Locate the cell with the specified text and output its [X, Y] center coordinate. 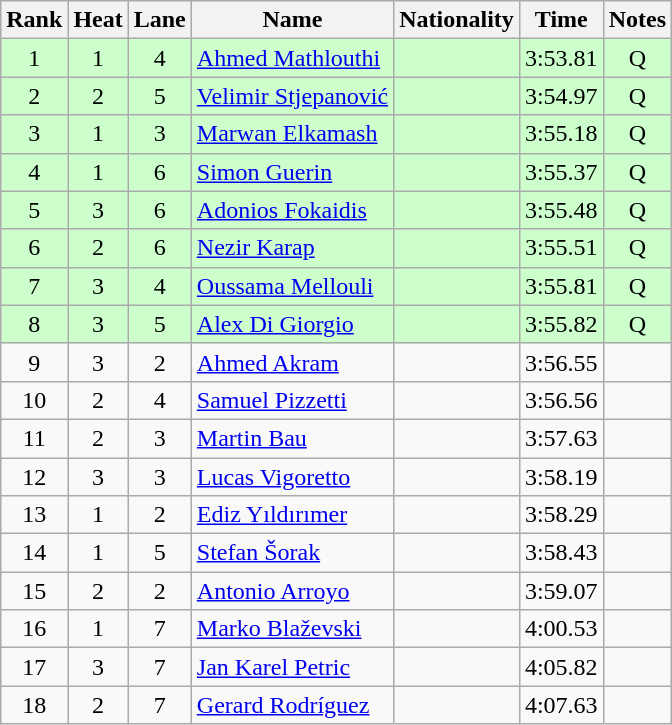
Martin Bau [292, 438]
Simon Guerin [292, 172]
Alex Di Giorgio [292, 324]
10 [34, 400]
Velimir Stjepanović [292, 96]
3:55.82 [561, 324]
3:55.81 [561, 286]
3:55.51 [561, 248]
Antonio Arroyo [292, 591]
Ediz Yıldırımer [292, 515]
Lucas Vigoretto [292, 477]
Oussama Mellouli [292, 286]
Adonios Fokaidis [292, 210]
15 [34, 591]
Samuel Pizzetti [292, 400]
Notes [637, 20]
3:55.48 [561, 210]
Marko Blaževski [292, 629]
Time [561, 20]
3:57.63 [561, 438]
Gerard Rodríguez [292, 705]
Rank [34, 20]
3:56.56 [561, 400]
3:58.43 [561, 553]
17 [34, 667]
3:58.19 [561, 477]
18 [34, 705]
12 [34, 477]
14 [34, 553]
4:05.82 [561, 667]
13 [34, 515]
4:07.63 [561, 705]
Heat [98, 20]
Nezir Karap [292, 248]
9 [34, 362]
Name [292, 20]
Lane [160, 20]
Ahmed Mathlouthi [292, 58]
16 [34, 629]
3:55.18 [561, 134]
Ahmed Akram [292, 362]
Jan Karel Petric [292, 667]
3:54.97 [561, 96]
Nationality [457, 20]
4:00.53 [561, 629]
11 [34, 438]
3:56.55 [561, 362]
3:55.37 [561, 172]
Marwan Elkamash [292, 134]
3:58.29 [561, 515]
3:59.07 [561, 591]
8 [34, 324]
3:53.81 [561, 58]
Stefan Šorak [292, 553]
